Return [x, y] of the center of cell containing provided text 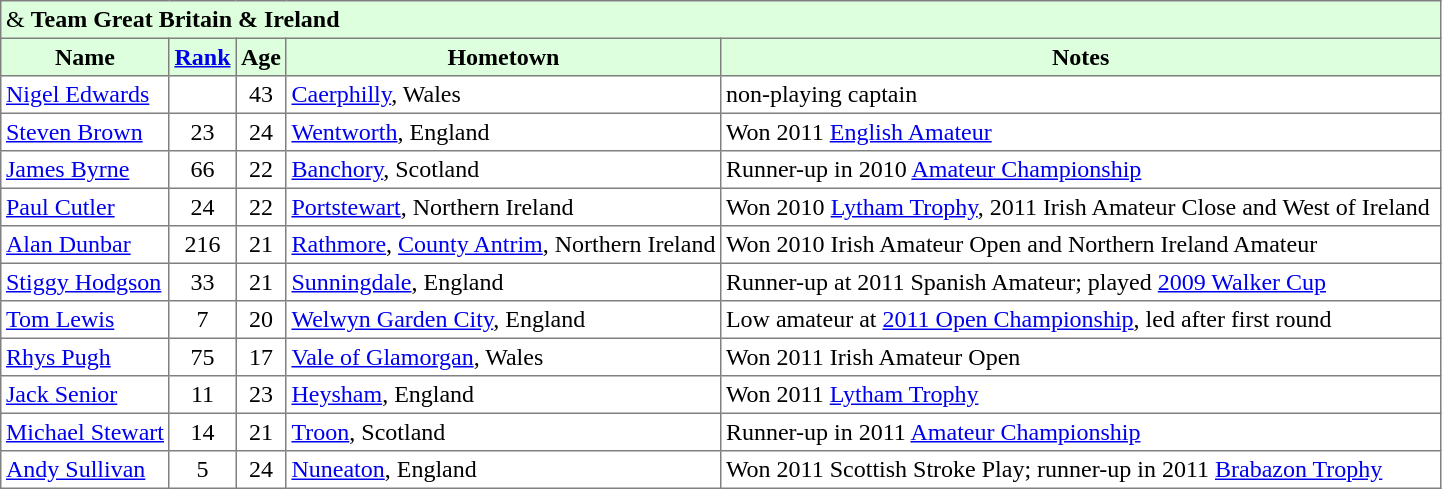
Won 2011 Scottish Stroke Play; runner-up in 2011 Brabazon Trophy [1081, 470]
Jack Senior [85, 395]
7 [202, 320]
James Byrne [85, 170]
20 [261, 320]
Runner-up in 2011 Amateur Championship [1081, 432]
Name [85, 57]
Paul Cutler [85, 207]
non-playing captain [1081, 95]
Runner-up at 2011 Spanish Amateur; played 2009 Walker Cup [1081, 282]
Michael Stewart [85, 432]
Welwyn Garden City, England [503, 320]
Low amateur at 2011 Open Championship, led after first round [1081, 320]
Andy Sullivan [85, 470]
Won 2010 Irish Amateur Open and Northern Ireland Amateur [1081, 245]
Troon, Scotland [503, 432]
11 [202, 395]
Hometown [503, 57]
Runner-up in 2010 Amateur Championship [1081, 170]
Age [261, 57]
Vale of Glamorgan, Wales [503, 357]
Rhys Pugh [85, 357]
Portstewart, Northern Ireland [503, 207]
66 [202, 170]
Tom Lewis [85, 320]
Nigel Edwards [85, 95]
Rathmore, County Antrim, Northern Ireland [503, 245]
5 [202, 470]
Nuneaton, England [503, 470]
Won 2011 Lytham Trophy [1081, 395]
Stiggy Hodgson [85, 282]
Won 2010 Lytham Trophy, 2011 Irish Amateur Close and West of Ireland [1081, 207]
Sunningdale, England [503, 282]
Won 2011 Irish Amateur Open [1081, 357]
Heysham, England [503, 395]
33 [202, 282]
14 [202, 432]
Rank [202, 57]
Steven Brown [85, 132]
Won 2011 English Amateur [1081, 132]
216 [202, 245]
Alan Dunbar [85, 245]
43 [261, 95]
Wentworth, England [503, 132]
75 [202, 357]
& Team Great Britain & Ireland [721, 20]
Banchory, Scotland [503, 170]
17 [261, 357]
Caerphilly, Wales [503, 95]
Notes [1081, 57]
